Provide the (X, Y) coordinate of the cell's center where the given text is located.  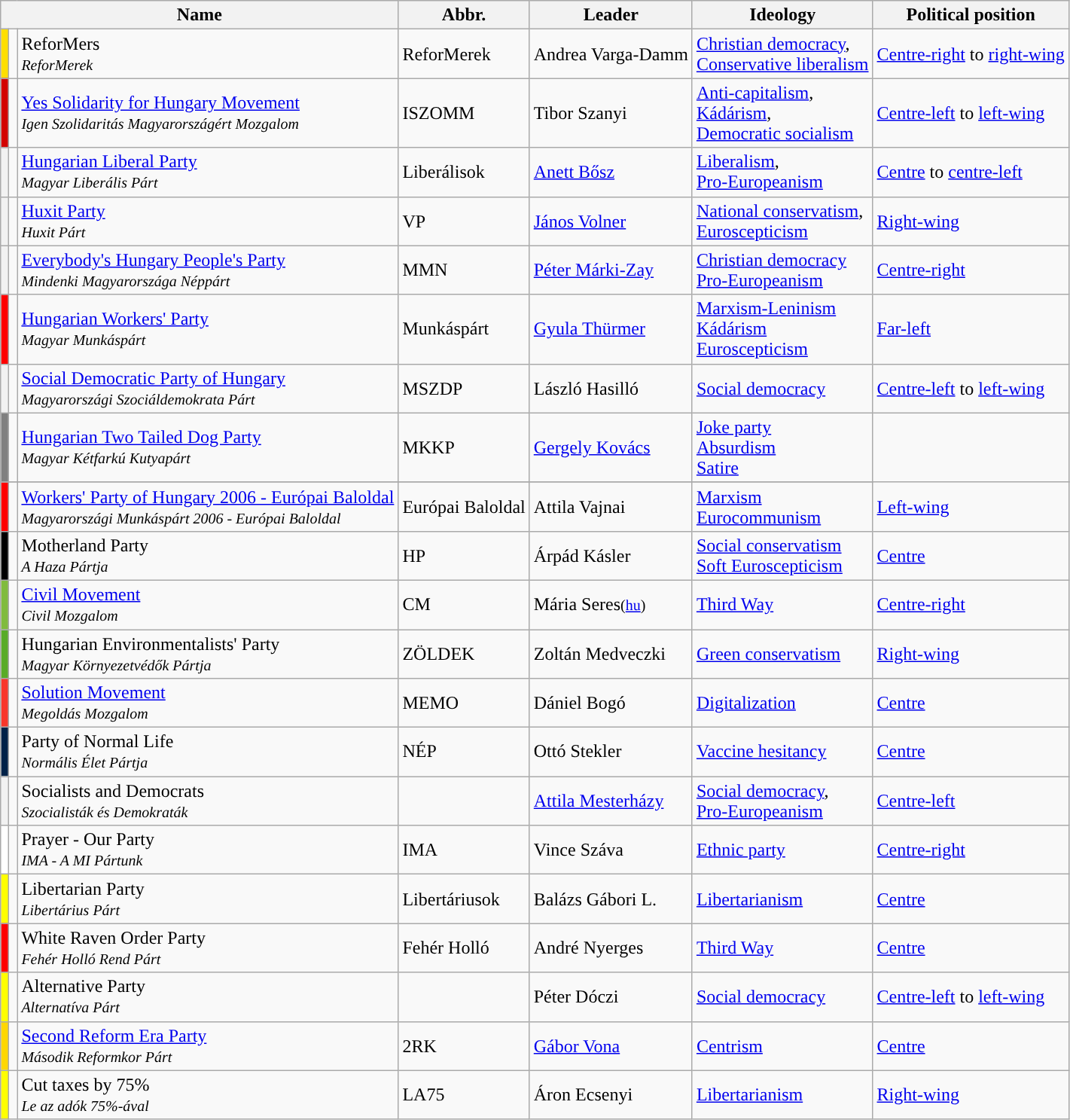
NÉP (464, 752)
Christian democracy, Conservative liberalism (782, 54)
Liberálisok (464, 172)
André Nyerges (611, 948)
Munkáspárt (464, 329)
Joke partyAbsurdismSatire (782, 447)
Prayer - Our PartyIMA - A MI Pártunk (208, 850)
Ethnic party (782, 850)
National conservatism, Euroscepticism (782, 221)
VP (464, 221)
Far-left (971, 329)
LA75 (464, 1095)
Tibor Szanyi (611, 113)
Mária Seres(hu) (611, 604)
ZÖLDEK (464, 654)
Alternative PartyAlternatíva Párt (208, 997)
Liberalism, Pro-Europeanism (782, 172)
Gyula Thürmer (611, 329)
IMA (464, 850)
Vince Száva (611, 850)
Hungarian Two Tailed Dog PartyMagyar Kétfarkú Kutyapárt (208, 447)
Centre-left (971, 801)
MKKP (464, 447)
ReforMersReforMerek (208, 54)
Anett Bősz (611, 172)
Áron Ecsenyi (611, 1095)
Libertáriusok (464, 899)
Péter Márki-Zay (611, 270)
ISZOMM (464, 113)
CM (464, 604)
Hungarian Environmentalists' PartyMagyar Környezetvédők Pártja (208, 654)
2RK (464, 1045)
Fehér Holló (464, 948)
Péter Dóczi (611, 997)
Party of Normal LifeNormális Élet Pártja (208, 752)
Digitalization (782, 703)
Second Reform Era PartyMásodik Reformkor Párt (208, 1045)
Christian democracyPro-Europeanism (782, 270)
Attila Vajnai (611, 506)
Hungarian Workers' PartyMagyar Munkáspárt (208, 329)
Balázs Gábori L. (611, 899)
Huxit PartyHuxit Párt (208, 221)
Yes Solidarity for Hungary MovementIgen Szolidaritás Magyarországért Mozgalom (208, 113)
Dániel Bogó (611, 703)
Socialists and DemocratsSzocialisták és Demokraták (208, 801)
White Raven Order PartyFehér Holló Rend Párt (208, 948)
Social democracy, Pro-Europeanism (782, 801)
MEMO (464, 703)
Anti-capitalism, Kádárism, Democratic socialism (782, 113)
MarxismEurocommunism (782, 506)
Name (200, 15)
Everybody's Hungary People's PartyMindenki Magyarországa Néppárt (208, 270)
Workers' Party of Hungary 2006 - Európai BaloldalMagyarországi Munkáspárt 2006 - Európai Baloldal (208, 506)
Motherland PartyA Haza Pártja (208, 556)
Civil MovementCivil Mozgalom (208, 604)
MSZDP (464, 389)
Centre to centre-left (971, 172)
Centrism (782, 1045)
Libertarian PartyLibertárius Párt (208, 899)
Hungarian Liberal PartyMagyar Liberális Párt (208, 172)
Social conservatismSoft Euroscepticism (782, 556)
Gergely Kovács (611, 447)
Abbr. (464, 15)
Left-wing (971, 506)
Ottó Stekler (611, 752)
Cut taxes by 75%Le az adók 75%-ával (208, 1095)
Zoltán Medveczki (611, 654)
László Hasilló (611, 389)
HP (464, 556)
János Volner (611, 221)
Vaccine hesitancy (782, 752)
Political position (971, 15)
Gábor Vona (611, 1045)
Centre-right to right-wing (971, 54)
Árpád Kásler (611, 556)
Ideology (782, 15)
Leader (611, 15)
Social Democratic Party of HungaryMagyarországi Szociáldemokrata Párt (208, 389)
Green conservatism (782, 654)
Európai Baloldal (464, 506)
Solution MovementMegoldás Mozgalom (208, 703)
Attila Mesterházy (611, 801)
MMN (464, 270)
Marxism-LeninismKádárismEuroscepticism (782, 329)
ReforMerek (464, 54)
Andrea Varga-Damm (611, 54)
